Find where the given text appears and provide that cell's center as [x, y] coordinate. 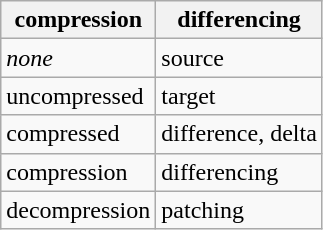
patching [240, 210]
source [240, 58]
decompression [78, 210]
none [78, 58]
uncompressed [78, 96]
target [240, 96]
difference, delta [240, 134]
compressed [78, 134]
